Find where the given text appears and provide that cell's center as (x, y) coordinate. 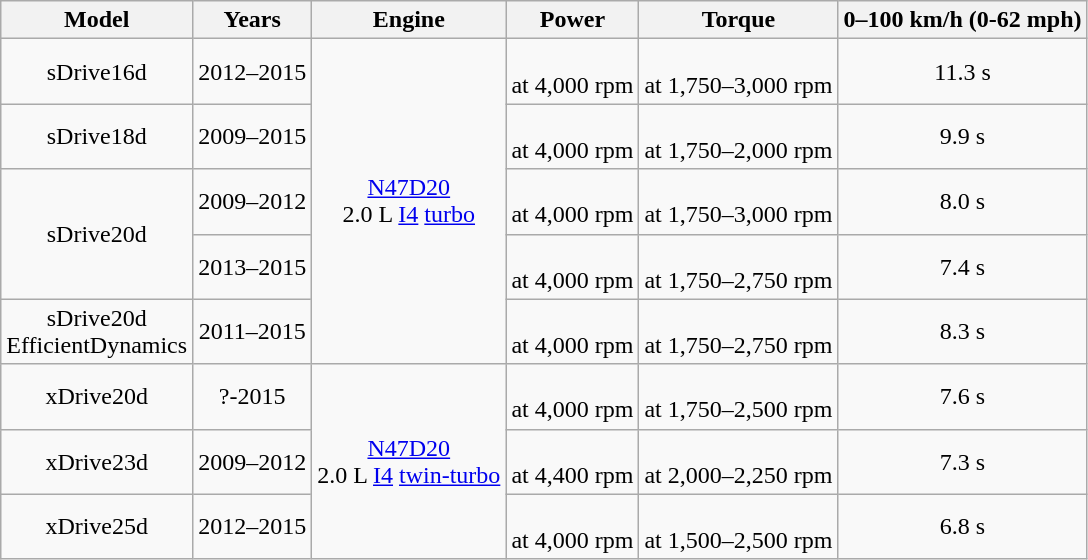
2009–2015 (252, 136)
xDrive23d (97, 462)
?-2015 (252, 396)
Torque (738, 20)
at 1,500–2,500 rpm (738, 526)
Model (97, 20)
6.8 s (962, 526)
sDrive18d (97, 136)
7.6 s (962, 396)
7.4 s (962, 266)
8.3 s (962, 332)
0–100 km/h (0-62 mph) (962, 20)
11.3 s (962, 72)
9.9 s (962, 136)
sDrive20d EfficientDynamics (97, 332)
xDrive25d (97, 526)
8.0 s (962, 202)
xDrive20d (97, 396)
N47D20 2.0 L I4 turbo (409, 202)
7.3 s (962, 462)
at 1,750–2,500 rpm (738, 396)
2013–2015 (252, 266)
Years (252, 20)
sDrive20d (97, 234)
sDrive16d (97, 72)
at 1,750–2,000 rpm (738, 136)
N47D20 2.0 L I4 twin-turbo (409, 462)
2011–2015 (252, 332)
at 4,400 rpm (572, 462)
Engine (409, 20)
Power (572, 20)
at 2,000–2,250 rpm (738, 462)
